Return the (X, Y) coordinate for the center point of the cell that contains the specified text.  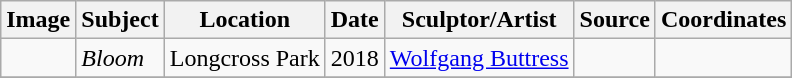
Wolfgang Buttress (479, 58)
Subject (120, 20)
Location (244, 20)
Image (38, 20)
Date (354, 20)
Longcross Park (244, 58)
2018 (354, 58)
Bloom (120, 58)
Source (614, 20)
Coordinates (723, 20)
Sculptor/Artist (479, 20)
